From the cell containing the given text, extract its center point as (x, y) coordinate. 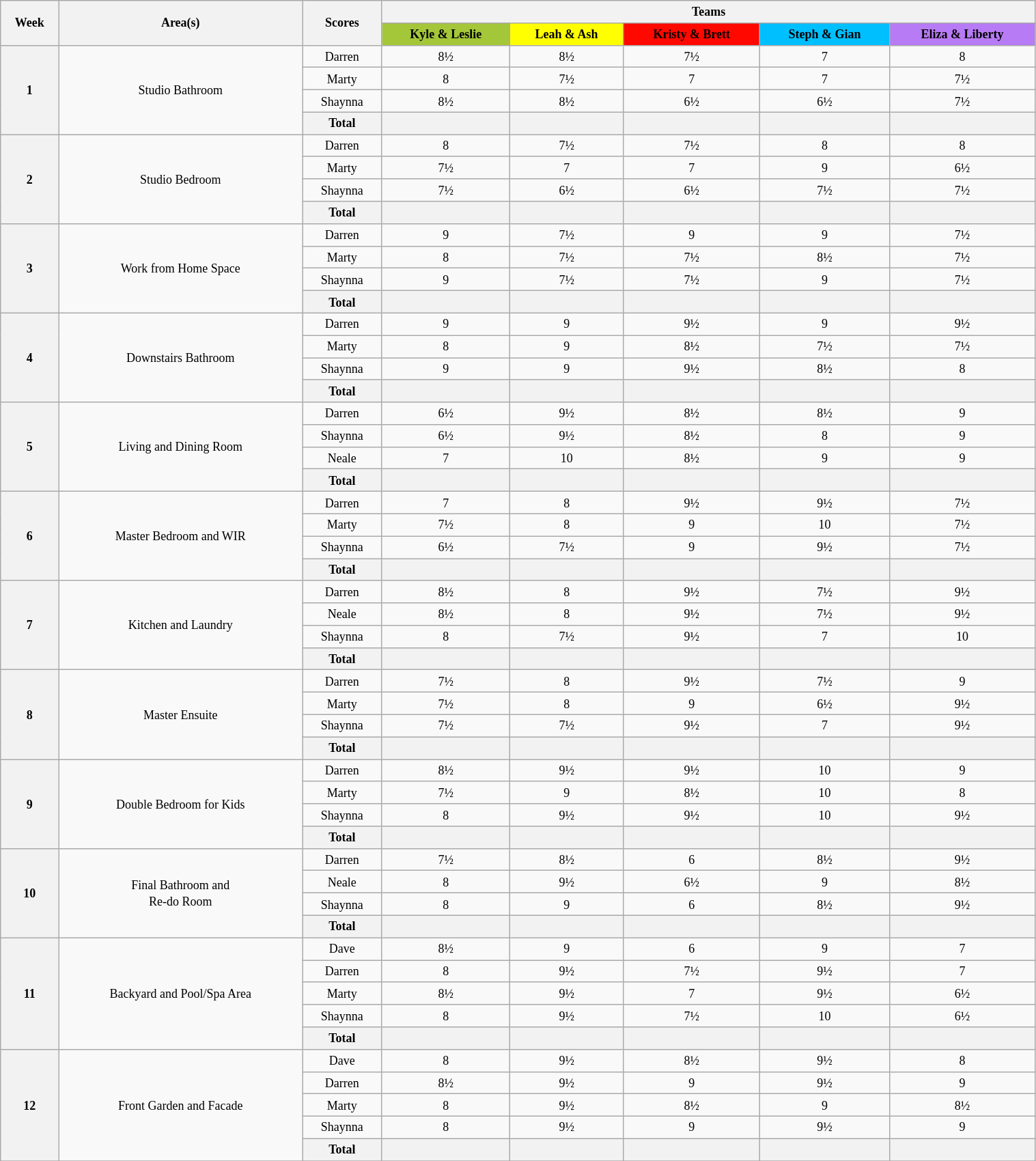
Master Ensuite (180, 714)
12 (30, 1105)
Leah & Ash (567, 34)
Scores (343, 23)
Studio Bathroom (180, 90)
Kristy & Brett (692, 34)
4 (30, 358)
Master Bedroom and WIR (180, 537)
Work from Home Space (180, 268)
Studio Bedroom (180, 179)
Double Bedroom for Kids (180, 805)
Week (30, 23)
Living and Dining Room (180, 447)
Area(s) (180, 23)
Eliza & Liberty (962, 34)
Kitchen and Laundry (180, 626)
Final Bathroom andRe-do Room (180, 893)
2 (30, 179)
5 (30, 447)
Backyard and Pool/Spa Area (180, 993)
Downstairs Bathroom (180, 358)
Teams (709, 12)
Kyle & Leslie (445, 34)
Steph & Gian (825, 34)
3 (30, 268)
1 (30, 90)
11 (30, 993)
Front Garden and Facade (180, 1105)
